Output the [x, y] coordinate of the center of the cell containing the given text.  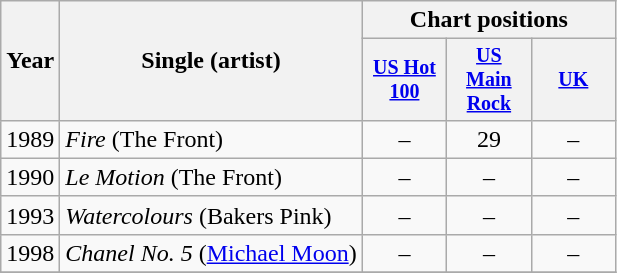
US Main Rock [489, 80]
1993 [30, 215]
UK [573, 80]
Year [30, 61]
1998 [30, 253]
Chanel No. 5 (Michael Moon) [211, 253]
Chart positions [488, 20]
1989 [30, 139]
29 [489, 139]
Fire (The Front) [211, 139]
1990 [30, 177]
US Hot 100 [404, 80]
Watercolours (Bakers Pink) [211, 215]
Le Motion (The Front) [211, 177]
Single (artist) [211, 61]
